Locate the cell with the specified text and output its [X, Y] center coordinate. 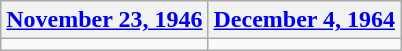
December 4, 1964 [304, 20]
November 23, 1946 [104, 20]
